Find where the given text appears and provide that cell's center as (X, Y) coordinate. 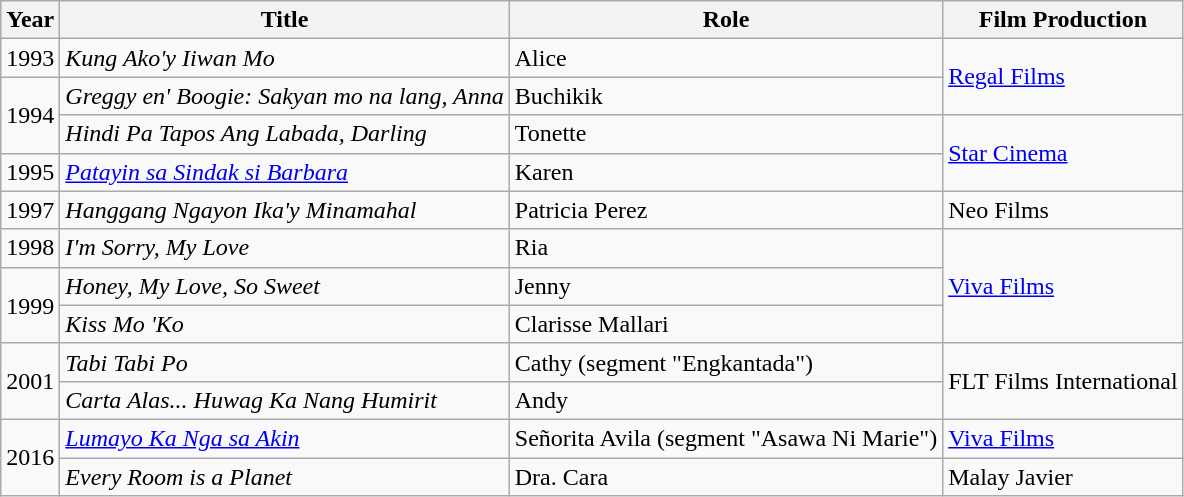
Señorita Avila (segment "Asawa Ni Marie") (726, 438)
Film Production (1063, 20)
1998 (30, 248)
Clarisse Mallari (726, 324)
1995 (30, 172)
Year (30, 20)
Kung Ako'y Iiwan Mo (284, 58)
2001 (30, 381)
Role (726, 20)
Lumayo Ka Nga sa Akin (284, 438)
Tabi Tabi Po (284, 362)
Jenny (726, 286)
Kiss Mo 'Ko (284, 324)
Ria (726, 248)
Patayin sa Sindak si Barbara (284, 172)
Malay Javier (1063, 477)
Buchikik (726, 96)
Patricia Perez (726, 210)
Hindi Pa Tapos Ang Labada, Darling (284, 134)
1994 (30, 115)
2016 (30, 457)
Star Cinema (1063, 153)
I'm Sorry, My Love (284, 248)
Dra. Cara (726, 477)
Title (284, 20)
Karen (726, 172)
Regal Films (1063, 77)
Neo Films (1063, 210)
FLT Films International (1063, 381)
Greggy en' Boogie: Sakyan mo na lang, Anna (284, 96)
Tonette (726, 134)
1993 (30, 58)
Honey, My Love, So Sweet (284, 286)
Cathy (segment "Engkantada") (726, 362)
Andy (726, 400)
Hanggang Ngayon Ika'y Minamahal (284, 210)
1999 (30, 305)
Every Room is a Planet (284, 477)
Carta Alas... Huwag Ka Nang Humirit (284, 400)
Alice (726, 58)
1997 (30, 210)
